Output the (X, Y) coordinate of the center of the cell containing the given text.  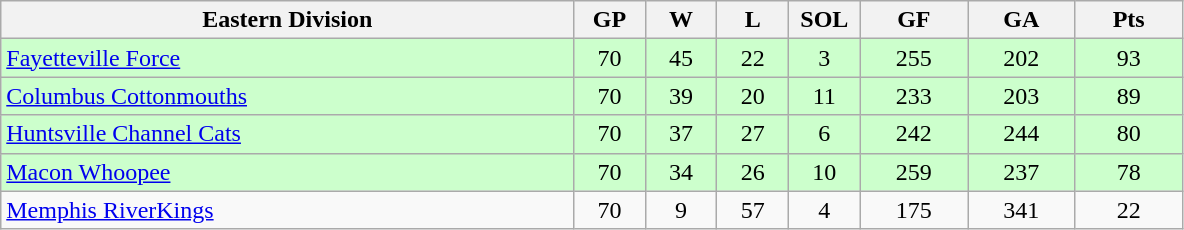
Memphis RiverKings (288, 210)
80 (1129, 134)
Pts (1129, 20)
GF (914, 20)
11 (825, 96)
233 (914, 96)
203 (1022, 96)
4 (825, 210)
89 (1129, 96)
20 (753, 96)
175 (914, 210)
39 (681, 96)
57 (753, 210)
202 (1022, 58)
GA (1022, 20)
L (753, 20)
27 (753, 134)
Fayetteville Force (288, 58)
242 (914, 134)
Huntsville Channel Cats (288, 134)
37 (681, 134)
10 (825, 172)
244 (1022, 134)
6 (825, 134)
237 (1022, 172)
9 (681, 210)
3 (825, 58)
SOL (825, 20)
W (681, 20)
Columbus Cottonmouths (288, 96)
26 (753, 172)
259 (914, 172)
34 (681, 172)
45 (681, 58)
255 (914, 58)
341 (1022, 210)
Macon Whoopee (288, 172)
Eastern Division (288, 20)
93 (1129, 58)
78 (1129, 172)
GP (610, 20)
